Identify which cell holds the provided text, then report its (X, Y) central coordinate. 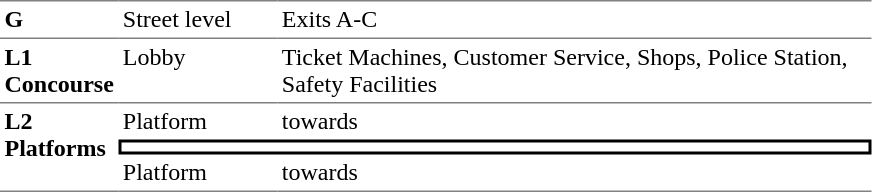
L1Concourse (59, 71)
L2Platforms (59, 148)
Exits A-C (574, 19)
Ticket Machines, Customer Service, Shops, Police Station, Safety Facilities (574, 71)
Lobby (198, 71)
G (59, 19)
Street level (198, 19)
